Scan for the cell matching the given text and deliver its [X, Y] coordinate at center. 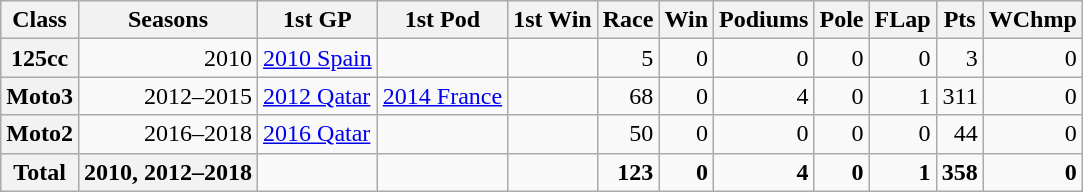
WChmp [1032, 20]
Win [686, 20]
50 [628, 134]
1st Pod [442, 20]
Pts [960, 20]
68 [628, 96]
Class [40, 20]
Pole [842, 20]
44 [960, 134]
1st Win [553, 20]
2012–2015 [168, 96]
2010 [168, 58]
Seasons [168, 20]
Moto2 [40, 134]
1st GP [318, 20]
2014 France [442, 96]
2012 Qatar [318, 96]
FLap [902, 20]
311 [960, 96]
2010 Spain [318, 58]
123 [628, 172]
Podiums [764, 20]
358 [960, 172]
Total [40, 172]
125cc [40, 58]
Moto3 [40, 96]
Race [628, 20]
5 [628, 58]
2016 Qatar [318, 134]
2010, 2012–2018 [168, 172]
2016–2018 [168, 134]
3 [960, 58]
